Detect which cell encompasses the target text, then output its (x, y) center coordinate. 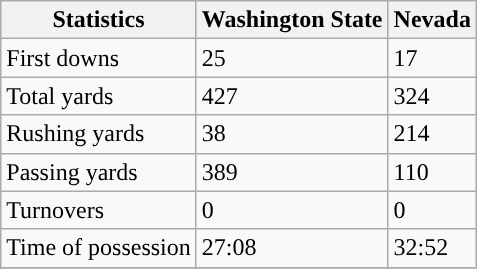
110 (432, 172)
427 (292, 96)
32:52 (432, 248)
38 (292, 134)
Statistics (99, 20)
First downs (99, 58)
Nevada (432, 20)
324 (432, 96)
Passing yards (99, 172)
214 (432, 134)
17 (432, 58)
389 (292, 172)
Rushing yards (99, 134)
Time of possession (99, 248)
Total yards (99, 96)
25 (292, 58)
Turnovers (99, 210)
Washington State (292, 20)
27:08 (292, 248)
